Return the [X, Y] coordinate for the center point of the cell that contains the specified text.  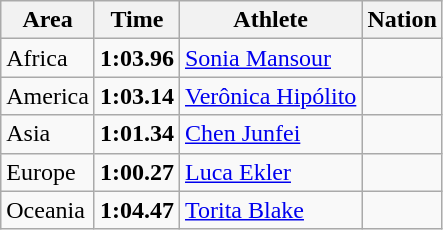
1:04.47 [136, 210]
Africa [48, 58]
1:03.96 [136, 58]
Asia [48, 134]
Chen Junfei [270, 134]
1:00.27 [136, 172]
Athlete [270, 20]
1:01.34 [136, 134]
Sonia Mansour [270, 58]
Luca Ekler [270, 172]
Time [136, 20]
Nation [402, 20]
Torita Blake [270, 210]
Verônica Hipólito [270, 96]
Europe [48, 172]
Oceania [48, 210]
America [48, 96]
Area [48, 20]
1:03.14 [136, 96]
